From the cell containing the given text, extract its center point as (x, y) coordinate. 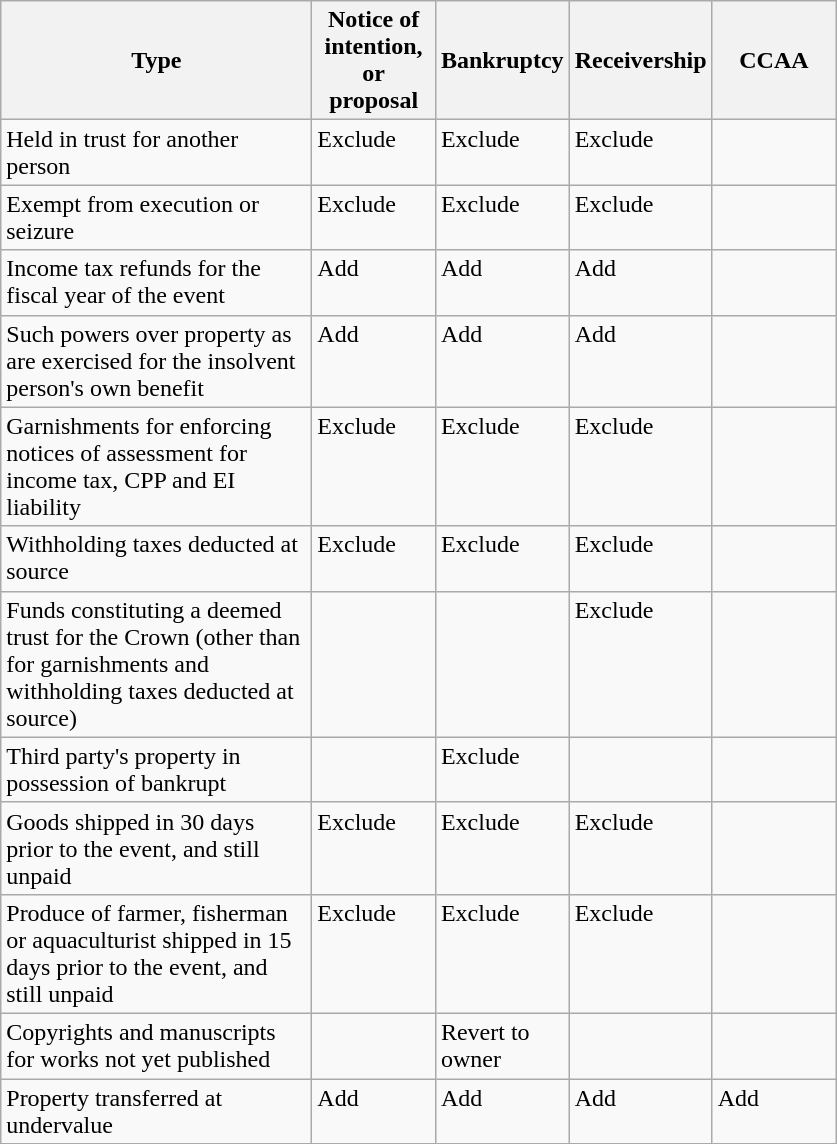
Copyrights and manuscripts for works not yet published (156, 1046)
Revert to owner (502, 1046)
Funds constituting a deemed trust for the Crown (other than for garnishments and withholding taxes deducted at source) (156, 664)
Property transferred at undervalue (156, 1110)
Produce of farmer, fisherman or aquaculturist shipped in 15 days prior to the event, and still unpaid (156, 954)
Withholding taxes deducted at source (156, 558)
Such powers over property as are exercised for the insolvent person's own benefit (156, 361)
Goods shipped in 30 days prior to the event, and still unpaid (156, 848)
Third party's property in possession of bankrupt (156, 770)
Garnishments for enforcing notices of assessment for income tax, CPP and EI liability (156, 466)
Exempt from execution or seizure (156, 218)
Type (156, 60)
Income tax refunds for the fiscal year of the event (156, 282)
CCAA (774, 60)
Bankruptcy (502, 60)
Notice of intention, or proposal (374, 60)
Held in trust for another person (156, 152)
Receivership (640, 60)
